Locate the cell with the specified text and output its (x, y) center coordinate. 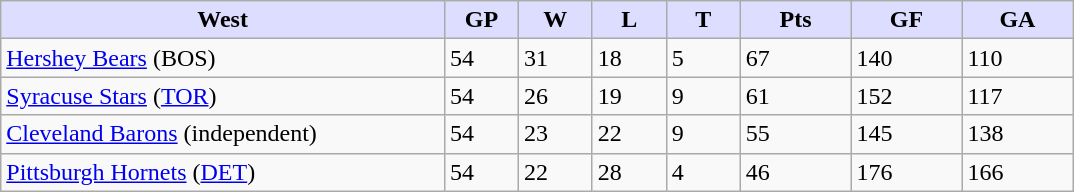
26 (555, 96)
West (223, 20)
Hershey Bears (BOS) (223, 58)
117 (1018, 96)
176 (906, 172)
GP (481, 20)
T (703, 20)
Pittsburgh Hornets (DET) (223, 172)
23 (555, 134)
138 (1018, 134)
4 (703, 172)
Cleveland Barons (independent) (223, 134)
166 (1018, 172)
31 (555, 58)
46 (796, 172)
55 (796, 134)
5 (703, 58)
Pts (796, 20)
110 (1018, 58)
18 (629, 58)
67 (796, 58)
Syracuse Stars (TOR) (223, 96)
19 (629, 96)
W (555, 20)
140 (906, 58)
L (629, 20)
28 (629, 172)
145 (906, 134)
152 (906, 96)
GF (906, 20)
GA (1018, 20)
61 (796, 96)
